Extract the [X, Y] coordinate from the center of the cell holding the provided text.  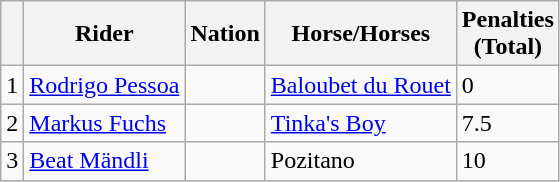
Markus Fuchs [104, 123]
Rodrigo Pessoa [104, 85]
Tinka's Boy [360, 123]
Rider [104, 34]
Nation [225, 34]
2 [12, 123]
Beat Mändli [104, 161]
10 [508, 161]
Horse/Horses [360, 34]
3 [12, 161]
Pozitano [360, 161]
7.5 [508, 123]
1 [12, 85]
Penalties(Total) [508, 34]
Baloubet du Rouet [360, 85]
0 [508, 85]
